Locate the cell with the specified text and output its [x, y] center coordinate. 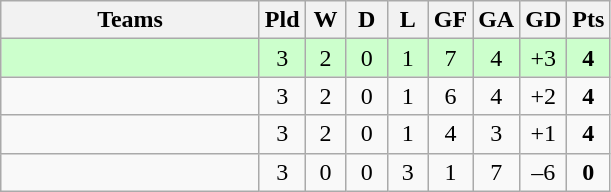
GD [544, 20]
+3 [544, 58]
D [366, 20]
L [408, 20]
+1 [544, 134]
GF [450, 20]
W [326, 20]
+2 [544, 96]
Pts [588, 20]
Pld [282, 20]
Teams [130, 20]
–6 [544, 172]
GA [496, 20]
6 [450, 96]
